From the cell containing the given text, extract its center point as (X, Y) coordinate. 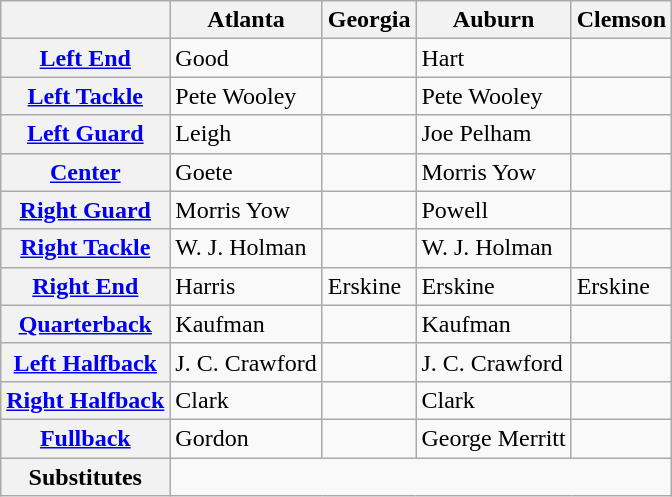
Substitutes (86, 477)
Right Guard (86, 210)
Left Tackle (86, 96)
Left End (86, 58)
Right Tackle (86, 248)
Leigh (246, 134)
Hart (494, 58)
Left Halfback (86, 362)
Powell (494, 210)
Quarterback (86, 324)
Atlanta (246, 20)
Right Halfback (86, 400)
Center (86, 172)
Joe Pelham (494, 134)
Clemson (621, 20)
Fullback (86, 438)
Good (246, 58)
Georgia (369, 20)
Right End (86, 286)
Gordon (246, 438)
Goete (246, 172)
Left Guard (86, 134)
George Merritt (494, 438)
Harris (246, 286)
Auburn (494, 20)
